Scan for the cell matching the given text and deliver its (x, y) coordinate at center. 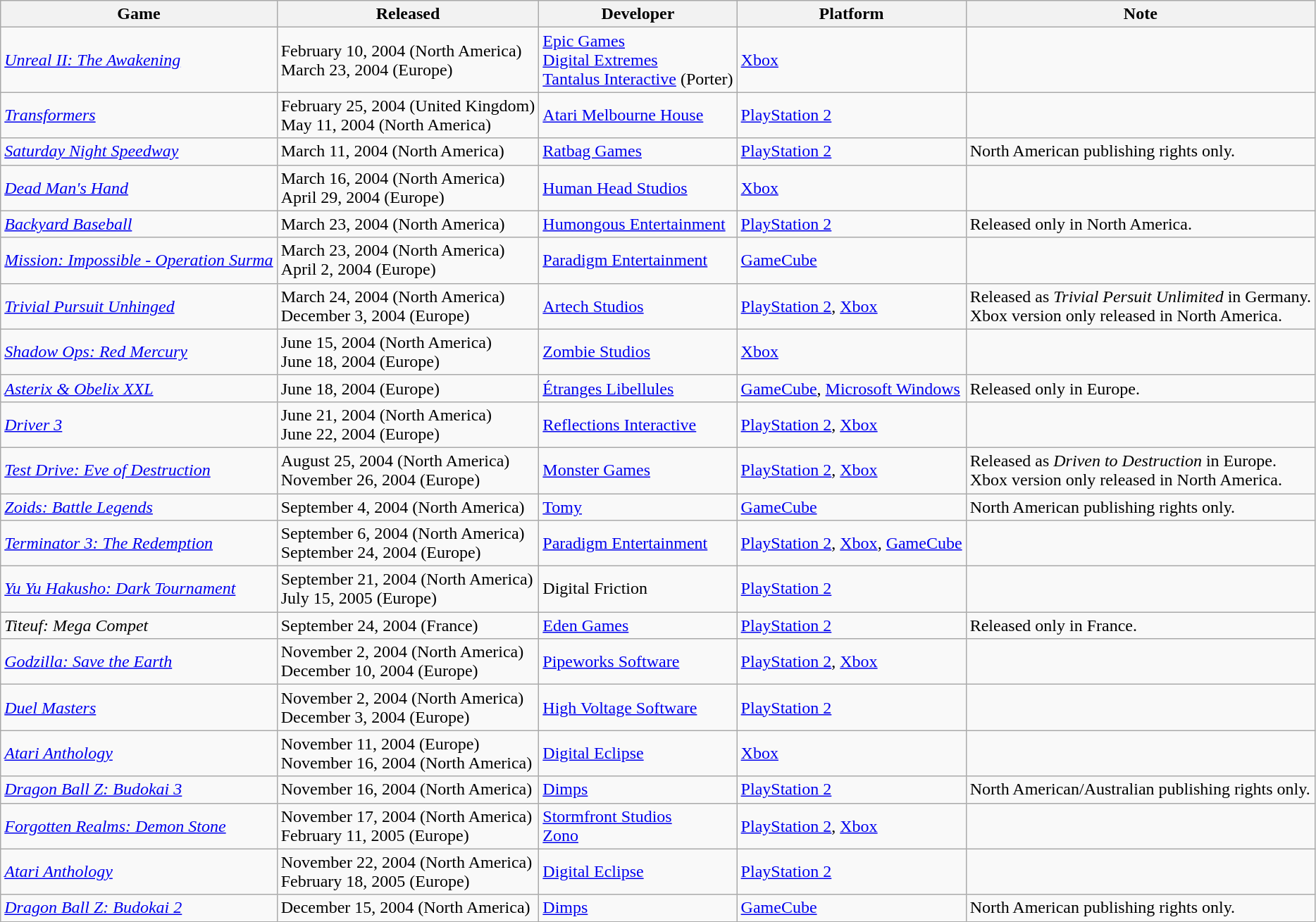
North American/Australian publishing rights only. (1140, 790)
Yu Yu Hakusho: Dark Tournament (139, 589)
September 24, 2004 (France) (408, 625)
Ratbag Games (638, 151)
Monster Games (638, 471)
September 21, 2004 (North America)July 15, 2005 (Europe) (408, 589)
March 16, 2004 (North America)April 29, 2004 (Europe) (408, 187)
November 16, 2004 (North America) (408, 790)
Forgotten Realms: Demon Stone (139, 826)
Duel Masters (139, 707)
Released (408, 14)
Zombie Studios (638, 352)
Eden Games (638, 625)
PlayStation 2, Xbox, GameCube (851, 544)
November 17, 2004 (North America)February 11, 2005 (Europe) (408, 826)
Reflections Interactive (638, 424)
Released as Driven to Destruction in Europe.Xbox version only released in North America. (1140, 471)
Epic GamesDigital ExtremesTantalus Interactive (Porter) (638, 60)
Zoids: Battle Legends (139, 506)
March 24, 2004 (North America)December 3, 2004 (Europe) (408, 306)
Unreal II: The Awakening (139, 60)
March 23, 2004 (North America) (408, 224)
GameCube, Microsoft Windows (851, 388)
Artech Studios (638, 306)
Terminator 3: The Redemption (139, 544)
Transformers (139, 116)
Driver 3 (139, 424)
September 4, 2004 (North America) (408, 506)
Atari Melbourne House (638, 116)
Test Drive: Eve of Destruction (139, 471)
November 2, 2004 (North America)December 10, 2004 (Europe) (408, 662)
Godzilla: Save the Earth (139, 662)
Stormfront StudiosZono (638, 826)
September 6, 2004 (North America)September 24, 2004 (Europe) (408, 544)
Trivial Pursuit Unhinged (139, 306)
Digital Friction (638, 589)
Released only in Europe. (1140, 388)
November 22, 2004 (North America)February 18, 2005 (Europe) (408, 872)
Platform (851, 14)
February 25, 2004 (United Kingdom)May 11, 2004 (North America) (408, 116)
February 10, 2004 (North America)March 23, 2004 (Europe) (408, 60)
Asterix & Obelix XXL (139, 388)
Mission: Impossible - Operation Surma (139, 261)
Released only in France. (1140, 625)
Dragon Ball Z: Budokai 3 (139, 790)
Human Head Studios (638, 187)
Dead Man's Hand (139, 187)
Titeuf: Mega Compet (139, 625)
June 15, 2004 (North America)June 18, 2004 (Europe) (408, 352)
June 18, 2004 (Europe) (408, 388)
Developer (638, 14)
Backyard Baseball (139, 224)
Humongous Entertainment (638, 224)
March 23, 2004 (North America)April 2, 2004 (Europe) (408, 261)
Note (1140, 14)
November 2, 2004 (North America)December 3, 2004 (Europe) (408, 707)
August 25, 2004 (North America)November 26, 2004 (Europe) (408, 471)
Tomy (638, 506)
Shadow Ops: Red Mercury (139, 352)
December 15, 2004 (North America) (408, 908)
Saturday Night Speedway (139, 151)
Étranges Libellules (638, 388)
Released only in North America. (1140, 224)
High Voltage Software (638, 707)
Game (139, 14)
June 21, 2004 (North America)June 22, 2004 (Europe) (408, 424)
Released as Trivial Persuit Unlimited in Germany.Xbox version only released in North America. (1140, 306)
Dragon Ball Z: Budokai 2 (139, 908)
Pipeworks Software (638, 662)
March 11, 2004 (North America) (408, 151)
November 11, 2004 (Europe)November 16, 2004 (North America) (408, 754)
